Find where the given text appears and provide that cell's center as (x, y) coordinate. 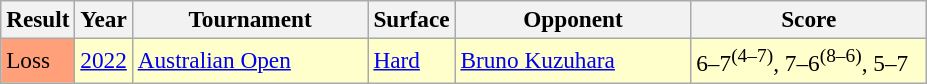
Tournament (250, 19)
Loss (38, 60)
2022 (104, 60)
Year (104, 19)
Score (809, 19)
Hard (412, 60)
6–7(4–7), 7–6(8–6), 5–7 (809, 60)
Australian Open (250, 60)
Result (38, 19)
Surface (412, 19)
Bruno Kuzuhara (573, 60)
Opponent (573, 19)
